Capture the cell that displays the provided text and extract its [x, y] central coordinate. 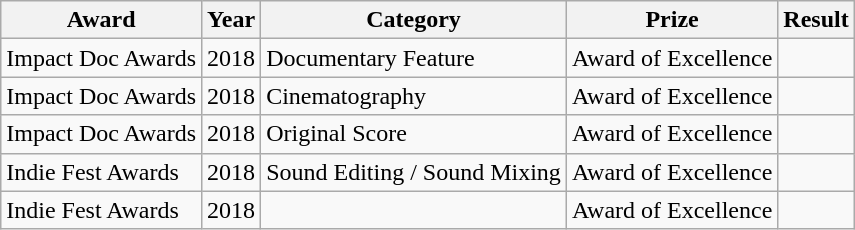
Category [414, 20]
Year [232, 20]
Award [102, 20]
Cinematography [414, 96]
Sound Editing / Sound Mixing [414, 172]
Original Score [414, 134]
Documentary Feature [414, 58]
Prize [672, 20]
Result [816, 20]
